Provide the (x, y) coordinate of the cell's center where the given text is located.  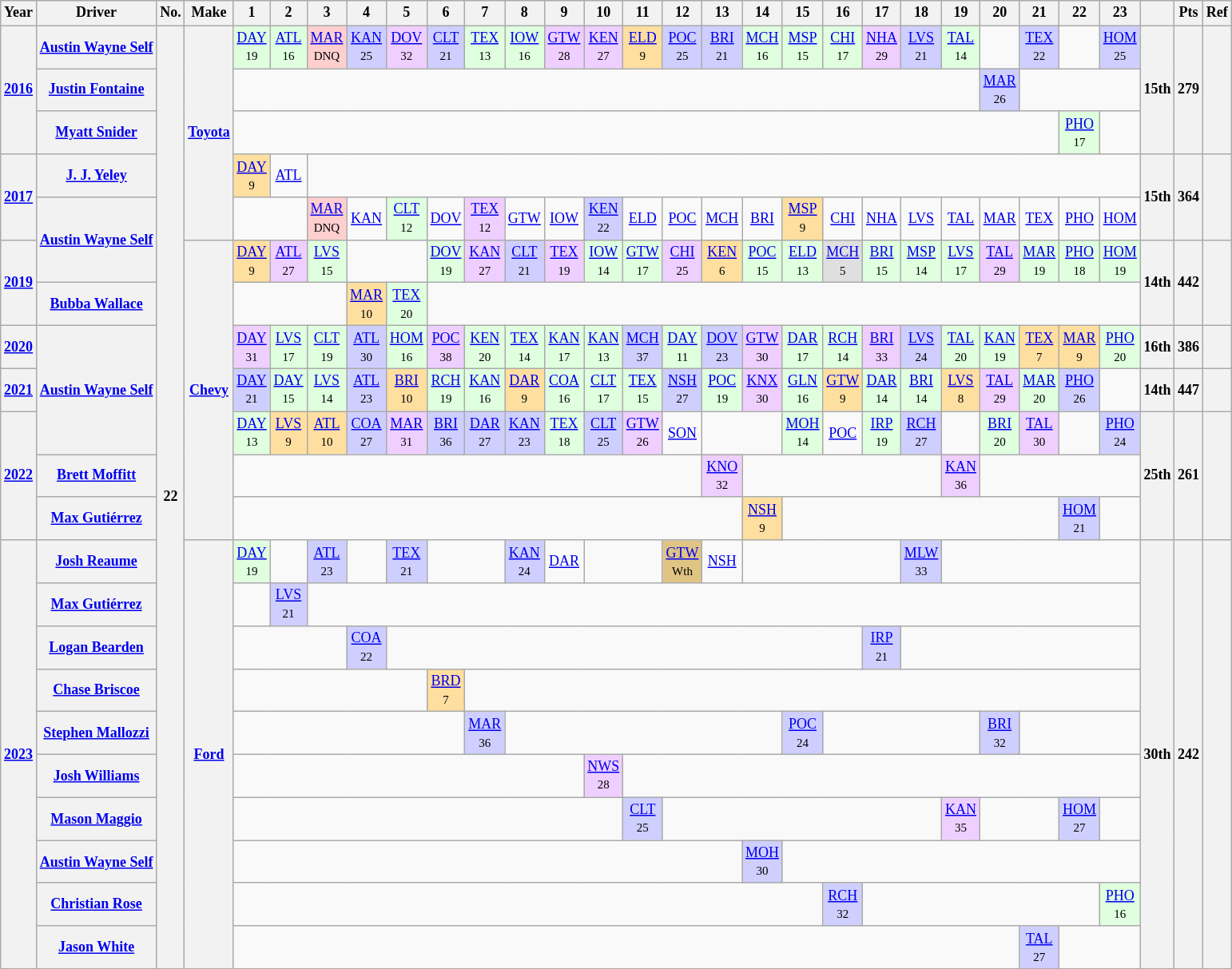
TEX20 (406, 304)
ELD (643, 219)
PHO26 (1080, 390)
MAR9 (1080, 347)
MCH5 (843, 261)
J. J. Yeley (96, 176)
LVS8 (961, 390)
MCH37 (643, 347)
NSH (722, 562)
TEX19 (564, 261)
RCH27 (920, 433)
Ford (209, 754)
8 (525, 13)
BRI32 (1000, 733)
16 (843, 13)
MAR19 (1039, 261)
RCH32 (843, 904)
NSH27 (682, 390)
KAN16 (485, 390)
DAR9 (525, 390)
LVS9 (288, 433)
2023 (19, 754)
242 (1189, 754)
2022 (19, 476)
10 (604, 13)
IRP21 (882, 647)
Year (19, 13)
COA27 (367, 433)
LVS (920, 219)
Christian Rose (96, 904)
Driver (96, 13)
COA16 (564, 390)
KAN19 (1000, 347)
NWS28 (604, 776)
LVS15 (327, 261)
KEN27 (604, 47)
ATL16 (288, 47)
CLT17 (604, 390)
MCH16 (762, 47)
16th (1157, 347)
261 (1189, 476)
GTW28 (564, 47)
TEX18 (564, 433)
KAN35 (961, 819)
GTW30 (762, 347)
TEX15 (643, 390)
DAR17 (802, 347)
ELD13 (802, 261)
PHO17 (1080, 133)
Chase Briscoe (96, 690)
BRI10 (406, 390)
DOV32 (406, 47)
BRI15 (882, 261)
CHI (843, 219)
KEN6 (722, 261)
DAY15 (288, 390)
13 (722, 13)
MSP14 (920, 261)
LVS24 (920, 347)
RCH14 (843, 347)
11 (643, 13)
HOM25 (1120, 47)
Stephen Mallozzi (96, 733)
2020 (19, 347)
RCH19 (446, 390)
Myatt Snider (96, 133)
Pts (1189, 13)
GTW17 (643, 261)
364 (1189, 197)
2019 (19, 283)
PHO20 (1120, 347)
IOW16 (525, 47)
25th (1157, 476)
TEX21 (406, 562)
POC38 (446, 347)
GTW (525, 219)
DAR27 (485, 433)
GTW26 (643, 433)
SON (682, 433)
HOM27 (1080, 819)
Josh Reaume (96, 562)
PHO (1080, 219)
COA 22 (367, 647)
MCH (722, 219)
BRI21 (722, 47)
ATL27 (288, 261)
MOH14 (802, 433)
Bubba Wallace (96, 304)
MOH30 (762, 862)
BRI36 (446, 433)
23 (1120, 13)
CLT19 (327, 347)
NHA (882, 219)
KAN17 (564, 347)
BRI (762, 219)
DAY21 (252, 390)
2021 (19, 390)
9 (564, 13)
KEN22 (604, 219)
20 (1000, 13)
GTW9 (843, 390)
NSH9 (762, 518)
MAR (1000, 219)
DAY13 (252, 433)
19 (961, 13)
1 (252, 13)
TAL (961, 219)
ATL30 (367, 347)
2017 (19, 197)
TEX7 (1039, 347)
DOV23 (722, 347)
386 (1189, 347)
279 (1189, 89)
PHO18 (1080, 261)
POC24 (802, 733)
Brett Moffitt (96, 476)
CHI25 (682, 261)
Toyota (209, 133)
4 (367, 13)
MAR26 (1000, 90)
CHI17 (843, 47)
TAL14 (961, 47)
TAL20 (961, 347)
MAR36 (485, 733)
Make (209, 13)
HOM16 (406, 347)
KAN23 (525, 433)
DAR (564, 562)
Justin Fontaine (96, 90)
5 (406, 13)
30th (1157, 754)
IOW14 (604, 261)
KAN24 (525, 562)
HOM21 (1080, 518)
LVS14 (327, 390)
BRI33 (882, 347)
TEX14 (525, 347)
Jason White (96, 947)
KNO32 (722, 476)
DOV19 (446, 261)
No. (171, 13)
Chevy (209, 390)
TEX (1039, 219)
NHA29 (882, 47)
Mason Maggio (96, 819)
21 (1039, 13)
KAN13 (604, 347)
CLT12 (406, 219)
Ref (1217, 13)
MSP9 (802, 219)
MSP15 (802, 47)
17 (882, 13)
447 (1189, 390)
MAR20 (1039, 390)
HOM (1120, 219)
7 (485, 13)
3 (327, 13)
14 (762, 13)
POC15 (762, 261)
TAL27 (1039, 947)
BRI20 (1000, 433)
PHO16 (1120, 904)
Logan Bearden (96, 647)
KAN25 (367, 47)
MAR10 (367, 304)
TEX22 (1039, 47)
BRI14 (920, 390)
GTWWth (682, 562)
KNX30 (762, 390)
POC19 (722, 390)
DAR14 (882, 390)
ATL10 (327, 433)
HOM19 (1120, 261)
12 (682, 13)
KAN (367, 219)
KAN27 (485, 261)
ATL (288, 176)
2 (288, 13)
BRD7 (446, 690)
18 (920, 13)
MLW33 (920, 562)
2016 (19, 89)
TEX12 (485, 219)
KAN36 (961, 476)
DAY11 (682, 347)
6 (446, 13)
15 (802, 13)
TAL30 (1039, 433)
TEX13 (485, 47)
IOW (564, 219)
442 (1189, 283)
ELD9 (643, 47)
Josh Williams (96, 776)
PHO24 (1120, 433)
GLN16 (802, 390)
MAR31 (406, 433)
DOV (446, 219)
DAY31 (252, 347)
POC25 (682, 47)
KEN20 (485, 347)
IRP19 (882, 433)
